Find where the given text appears and provide that cell's center as (X, Y) coordinate. 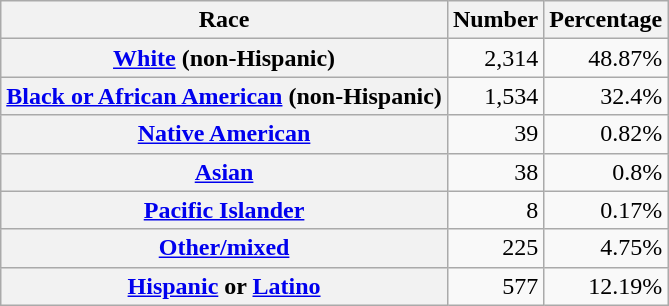
Black or African American (non-Hispanic) (224, 96)
38 (495, 172)
0.17% (606, 210)
2,314 (495, 58)
32.4% (606, 96)
48.87% (606, 58)
0.82% (606, 134)
Hispanic or Latino (224, 286)
39 (495, 134)
Other/mixed (224, 248)
577 (495, 286)
Pacific Islander (224, 210)
4.75% (606, 248)
225 (495, 248)
8 (495, 210)
White (non-Hispanic) (224, 58)
Native American (224, 134)
Percentage (606, 20)
Race (224, 20)
0.8% (606, 172)
1,534 (495, 96)
Number (495, 20)
Asian (224, 172)
12.19% (606, 286)
